Scan for the cell matching the given text and deliver its (x, y) coordinate at center. 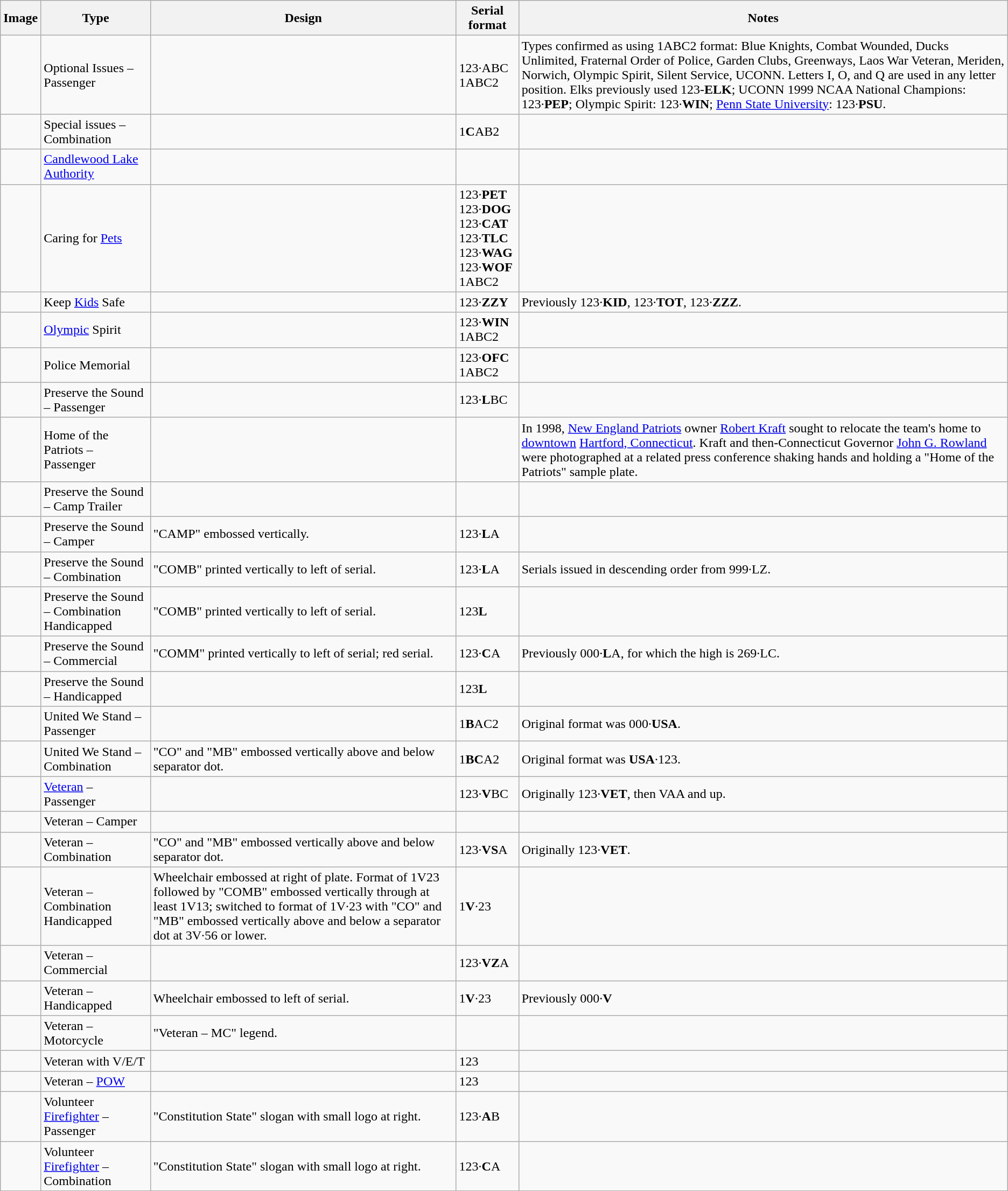
Veteran with V/E/T (96, 1061)
Type (96, 18)
Veteran – Handicapped (96, 998)
Caring for Pets (96, 238)
Preserve the Sound – Handicapped (96, 689)
1BAC2 (487, 724)
Olympic Spirit (96, 330)
Keep Kids Safe (96, 302)
Veteran – Passenger (96, 794)
123·LBC (487, 400)
1BCA2 (487, 759)
Previously 000·LA, for which the high is 269·LC. (763, 654)
Volunteer Firefighter – Combination (96, 1166)
Design (303, 18)
Preserve the Sound – Combination Handicapped (96, 612)
Previously 123·KID, 123·TOT, 123·ZZZ. (763, 302)
1CAB2 (487, 131)
123·PET123·DOG123·CAT123·TLC123·WAG123·WOF1ABC2 (487, 238)
Wheelchair embossed to left of serial. (303, 998)
Police Memorial (96, 365)
Image (20, 18)
Original format was USA·123. (763, 759)
Preserve the Sound – Combination (96, 569)
Originally 123·VET, then VAA and up. (763, 794)
Preserve the Sound – Passenger (96, 400)
Candlewood Lake Authority (96, 167)
Preserve the Sound – Camp Trailer (96, 499)
123·ABC1ABC2 (487, 75)
123·VZA (487, 963)
123·WIN1ABC2 (487, 330)
123·VBC (487, 794)
Serial format (487, 18)
Veteran – Combination Handicapped (96, 906)
123·AB (487, 1116)
Veteran – POW (96, 1081)
"Veteran – MC" legend. (303, 1033)
Veteran – Combination (96, 850)
"CAMP" embossed vertically. (303, 534)
Optional Issues – Passenger (96, 75)
Preserve the Sound – Commercial (96, 654)
123·ZZY (487, 302)
Volunteer Firefighter – Passenger (96, 1116)
Veteran – Camper (96, 822)
Veteran – Commercial (96, 963)
123·VSA (487, 850)
Veteran – Motorcycle (96, 1033)
Original format was 000·USA. (763, 724)
Serials issued in descending order from 999·LZ. (763, 569)
123·OFC1ABC2 (487, 365)
Previously 000·V (763, 998)
United We Stand – Combination (96, 759)
Home of the Patriots – Passenger (96, 449)
United We Stand – Passenger (96, 724)
Special issues – Combination (96, 131)
"COMM" printed vertically to left of serial; red serial. (303, 654)
Originally 123·VET. (763, 850)
Notes (763, 18)
Preserve the Sound – Camper (96, 534)
